Return [X, Y] of the center of cell containing provided text 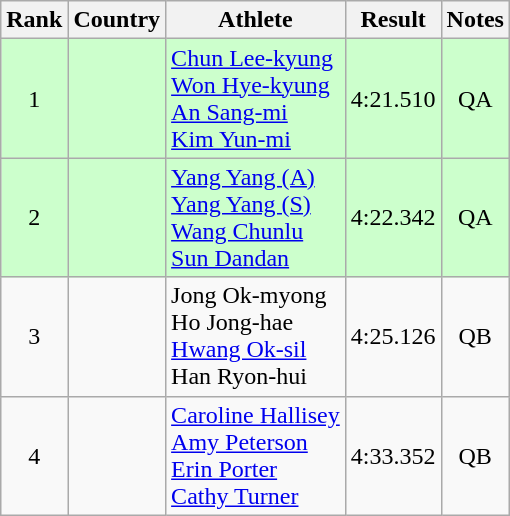
Yang Yang (A) Yang Yang (S) Wang Chunlu Sun Dandan [256, 218]
Athlete [256, 20]
Caroline Hallisey Amy Peterson Erin Porter Cathy Turner [256, 456]
Country [117, 20]
4:21.510 [393, 98]
4 [34, 456]
Rank [34, 20]
2 [34, 218]
4:22.342 [393, 218]
Notes [475, 20]
Chun Lee-kyung Won Hye-kyung An Sang-mi Kim Yun-mi [256, 98]
Result [393, 20]
3 [34, 336]
4:33.352 [393, 456]
4:25.126 [393, 336]
1 [34, 98]
Jong Ok-myong Ho Jong-hae Hwang Ok-sil Han Ryon-hui [256, 336]
